Pinpoint the cell where the given text exists, returning its (X, Y) midpoint coordinate. 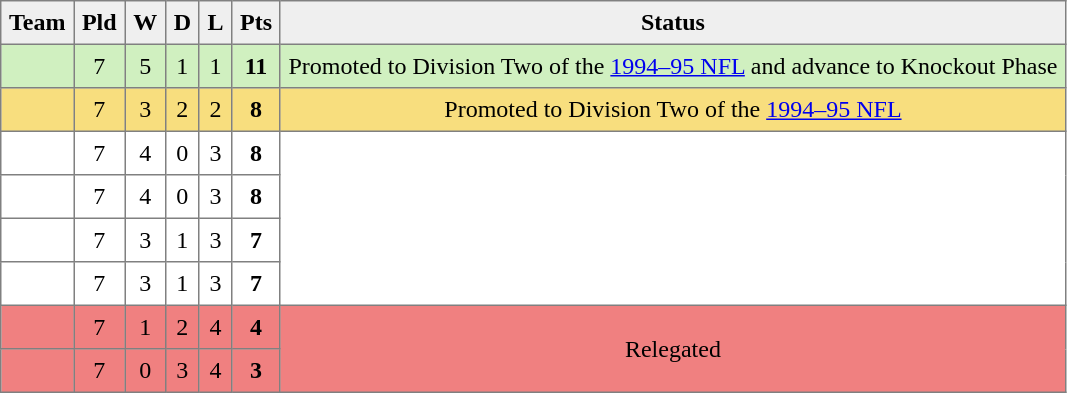
Status (672, 23)
Pld (100, 23)
D (182, 23)
Promoted to Division Two of the 1994–95 NFL (672, 110)
Promoted to Division Two of the 1994–95 NFL and advance to Knockout Phase (672, 66)
L (216, 23)
11 (256, 66)
W (145, 23)
Relegated (672, 348)
5 (145, 66)
Pts (256, 23)
Team (38, 23)
